Find where the given text appears and provide that cell's center as [X, Y] coordinate. 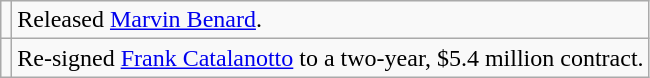
Released Marvin Benard. [330, 20]
Re-signed Frank Catalanotto to a two-year, $5.4 million contract. [330, 58]
